Locate the cell with the specified text and output its [X, Y] center coordinate. 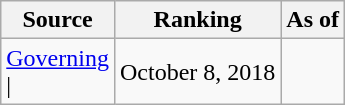
October 8, 2018 [197, 72]
Ranking [197, 20]
Source [58, 20]
Governing| [58, 72]
As of [313, 20]
